Determine the [x, y] coordinate at the center of the cell enclosing the given text.  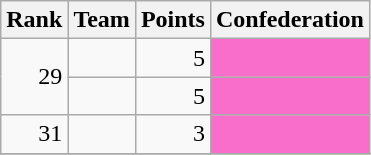
Rank [34, 20]
Team [102, 20]
Confederation [290, 20]
Points [172, 20]
29 [34, 77]
3 [172, 134]
31 [34, 134]
